Search for the cell housing the specified text and yield its (X, Y) center coordinate. 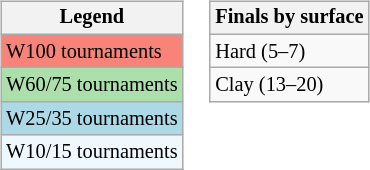
Clay (13–20) (289, 85)
Finals by surface (289, 18)
Hard (5–7) (289, 51)
W25/35 tournaments (92, 119)
Legend (92, 18)
W10/15 tournaments (92, 152)
W60/75 tournaments (92, 85)
W100 tournaments (92, 51)
